Extract the (X, Y) coordinate from the center of the cell holding the provided text.  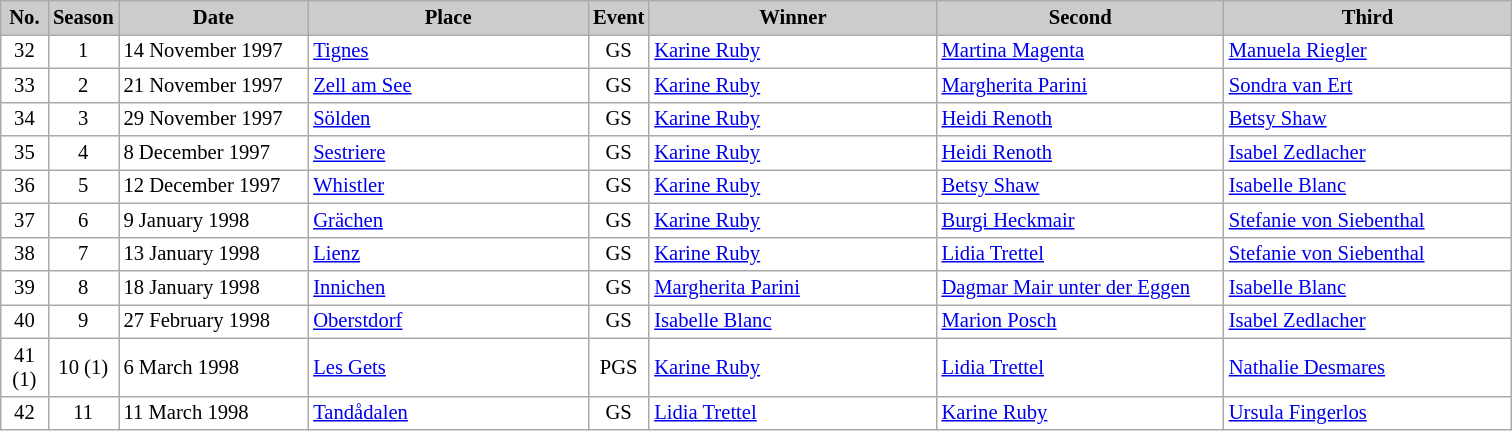
Date (213, 17)
6 (83, 220)
3 (83, 119)
No. (24, 17)
Sölden (448, 119)
39 (24, 287)
27 February 1998 (213, 321)
6 March 1998 (213, 367)
18 January 1998 (213, 287)
1 (83, 51)
8 December 1997 (213, 153)
9 January 1998 (213, 220)
Oberstdorf (448, 321)
13 January 1998 (213, 254)
42 (24, 413)
11 (83, 413)
Marion Posch (1080, 321)
2 (83, 85)
Tignes (448, 51)
8 (83, 287)
12 December 1997 (213, 186)
Place (448, 17)
14 November 1997 (213, 51)
38 (24, 254)
Nathalie Desmares (1368, 367)
41 (1) (24, 367)
4 (83, 153)
34 (24, 119)
37 (24, 220)
Whistler (448, 186)
40 (24, 321)
Tandådalen (448, 413)
11 March 1998 (213, 413)
Manuela Riegler (1368, 51)
Les Gets (448, 367)
33 (24, 85)
Sestriere (448, 153)
Grächen (448, 220)
PGS (618, 367)
10 (1) (83, 367)
Zell am See (448, 85)
9 (83, 321)
36 (24, 186)
Sondra van Ert (1368, 85)
Third (1368, 17)
7 (83, 254)
Burgi Heckmair (1080, 220)
Season (83, 17)
Event (618, 17)
Martina Magenta (1080, 51)
5 (83, 186)
Innichen (448, 287)
21 November 1997 (213, 85)
Lienz (448, 254)
Dagmar Mair unter der Eggen (1080, 287)
Second (1080, 17)
Ursula Fingerlos (1368, 413)
32 (24, 51)
Winner (792, 17)
35 (24, 153)
29 November 1997 (213, 119)
